Output the [X, Y] coordinate of the center of the cell containing the given text.  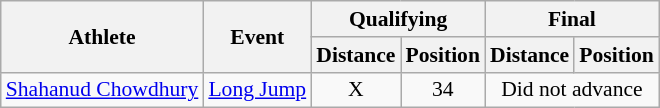
Shahanud Chowdhury [102, 90]
Final [572, 19]
Did not advance [572, 90]
X [356, 90]
Long Jump [257, 90]
Event [257, 36]
Qualifying [398, 19]
34 [442, 90]
Athlete [102, 36]
